Return [X, Y] of the center of cell containing provided text 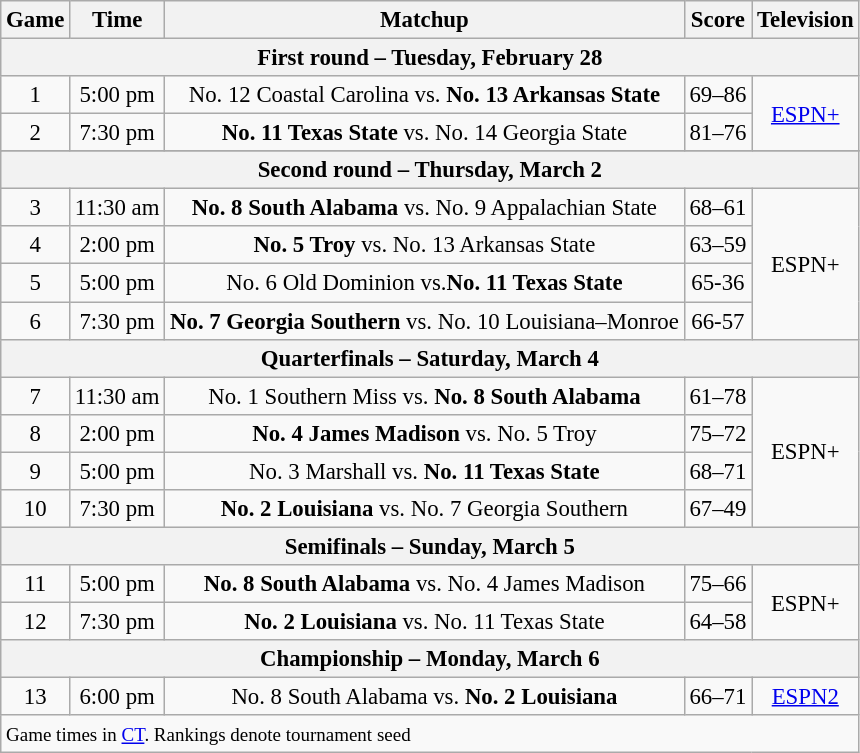
75–66 [718, 584]
No. 3 Marshall vs. No. 11 Texas State [424, 471]
Game times in CT. Rankings denote tournament seed [430, 734]
68–71 [718, 471]
2 [36, 133]
1 [36, 95]
63–59 [718, 245]
Championship – Monday, March 6 [430, 659]
Time [118, 20]
First round – Tuesday, February 28 [430, 58]
No. 12 Coastal Carolina vs. No. 13 Arkansas State [424, 95]
7 [36, 396]
13 [36, 697]
81–76 [718, 133]
6 [36, 321]
Score [718, 20]
Television [806, 20]
Game [36, 20]
No. 5 Troy vs. No. 13 Arkansas State [424, 245]
Matchup [424, 20]
No. 11 Texas State vs. No. 14 Georgia State [424, 133]
Semifinals – Sunday, March 5 [430, 546]
No. 7 Georgia Southern vs. No. 10 Louisiana–Monroe [424, 321]
9 [36, 471]
Second round – Thursday, March 2 [430, 170]
75–72 [718, 433]
68–61 [718, 208]
65-36 [718, 283]
No. 4 James Madison vs. No. 5 Troy [424, 433]
66-57 [718, 321]
ESPN2 [806, 697]
5 [36, 283]
11 [36, 584]
66–71 [718, 697]
61–78 [718, 396]
No. 8 South Alabama vs. No. 9 Appalachian State [424, 208]
No. 8 South Alabama vs. No. 4 James Madison [424, 584]
6:00 pm [118, 697]
67–49 [718, 509]
No. 1 Southern Miss vs. No. 8 South Alabama [424, 396]
No. 2 Louisiana vs. No. 7 Georgia Southern [424, 509]
Quarterfinals – Saturday, March 4 [430, 358]
8 [36, 433]
No. 8 South Alabama vs. No. 2 Louisiana [424, 697]
No. 2 Louisiana vs. No. 11 Texas State [424, 621]
64–58 [718, 621]
3 [36, 208]
12 [36, 621]
10 [36, 509]
4 [36, 245]
69–86 [718, 95]
No. 6 Old Dominion vs.No. 11 Texas State [424, 283]
